Extract the [x, y] coordinate from the center of the cell holding the provided text.  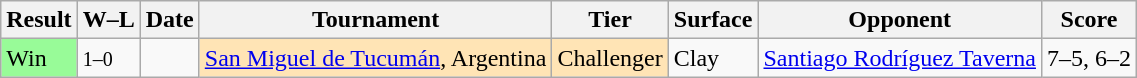
San Miguel de Tucumán, Argentina [376, 58]
Challenger [610, 58]
Tournament [376, 20]
Santiago Rodríguez Taverna [900, 58]
Date [170, 20]
Clay [713, 58]
Opponent [900, 20]
1–0 [108, 58]
Surface [713, 20]
Score [1088, 20]
W–L [108, 20]
Tier [610, 20]
7–5, 6–2 [1088, 58]
Result [39, 20]
Win [39, 58]
